For the text-containing cell, return its midpoint in (x, y) coordinate format. 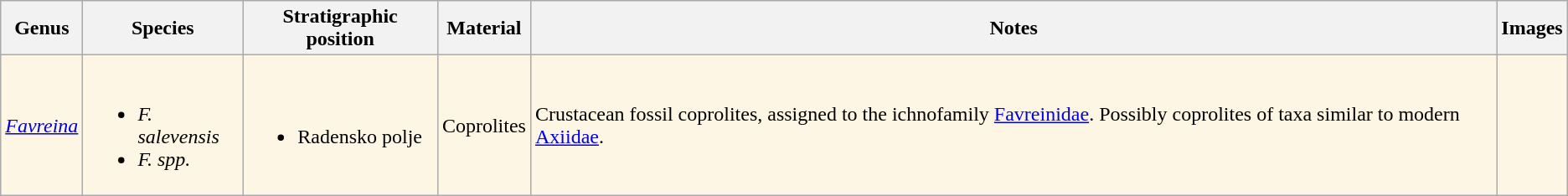
Images (1532, 28)
Coprolites (484, 126)
Crustacean fossil coprolites, assigned to the ichnofamily Favreinidae. Possibly coprolites of taxa similar to modern Axiidae. (1014, 126)
Notes (1014, 28)
Favreina (42, 126)
F. salevensisF. spp. (162, 126)
Radensko polje (340, 126)
Species (162, 28)
Genus (42, 28)
Stratigraphic position (340, 28)
Material (484, 28)
